For the text-containing cell, return its midpoint in [X, Y] coordinate format. 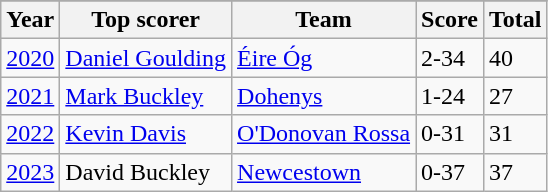
Daniel Goulding [146, 58]
Éire Óg [324, 58]
40 [516, 58]
Newcestown [324, 172]
1-24 [450, 96]
27 [516, 96]
0-37 [450, 172]
31 [516, 134]
2021 [30, 96]
2022 [30, 134]
Total [516, 20]
David Buckley [146, 172]
O'Donovan Rossa [324, 134]
2020 [30, 58]
Top scorer [146, 20]
0-31 [450, 134]
2023 [30, 172]
Mark Buckley [146, 96]
Score [450, 20]
Kevin Davis [146, 134]
Year [30, 20]
37 [516, 172]
Team [324, 20]
2-34 [450, 58]
Dohenys [324, 96]
